Search for the cell housing the specified text and yield its [X, Y] center coordinate. 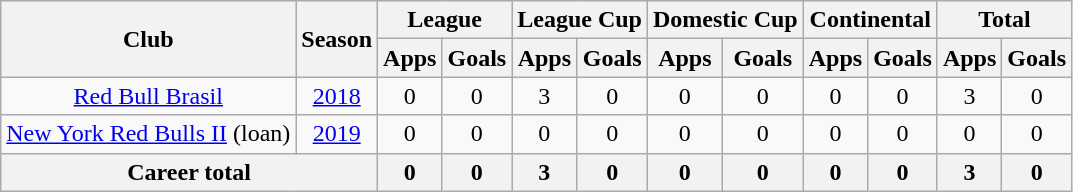
League [445, 20]
2018 [337, 96]
Continental [870, 20]
New York Red Bulls II (loan) [148, 134]
Career total [190, 172]
2019 [337, 134]
Red Bull Brasil [148, 96]
Domestic Cup [725, 20]
Club [148, 39]
League Cup [580, 20]
Total [1004, 20]
Season [337, 39]
